Return [X, Y] of the center of cell containing provided text 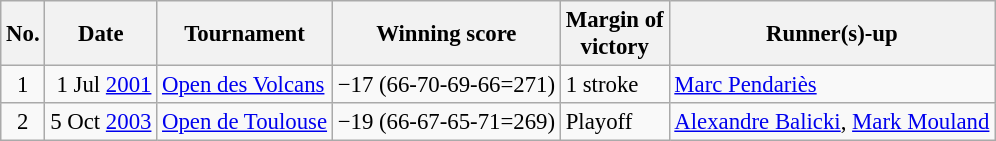
1 Jul 2001 [101, 85]
1 [23, 85]
Open de Toulouse [245, 122]
Alexandre Balicki, Mark Mouland [832, 122]
−19 (66-67-65-71=269) [446, 122]
1 stroke [614, 85]
2 [23, 122]
Playoff [614, 122]
5 Oct 2003 [101, 122]
Marc Pendariès [832, 85]
Date [101, 34]
Margin ofvictory [614, 34]
Tournament [245, 34]
Runner(s)-up [832, 34]
Winning score [446, 34]
No. [23, 34]
Open des Volcans [245, 85]
−17 (66-70-69-66=271) [446, 85]
